Pinpoint the cell where the given text exists, returning its [X, Y] midpoint coordinate. 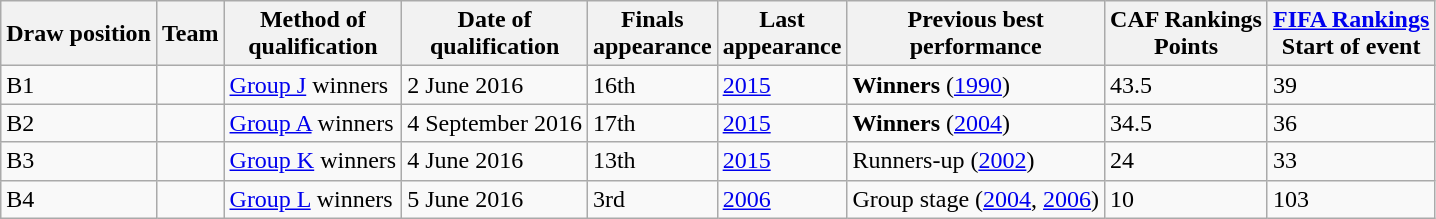
Team [190, 34]
Finalsappearance [652, 34]
17th [652, 123]
B1 [79, 85]
4 September 2016 [495, 123]
Winners (2004) [976, 123]
Group A winners [313, 123]
43.5 [1186, 85]
16th [652, 85]
Date ofqualification [495, 34]
Winners (1990) [976, 85]
24 [1186, 161]
36 [1350, 123]
103 [1350, 199]
13th [652, 161]
Group stage (2004, 2006) [976, 199]
2 June 2016 [495, 85]
Group K winners [313, 161]
10 [1186, 199]
B2 [79, 123]
4 June 2016 [495, 161]
2006 [782, 199]
CAF RankingsPoints [1186, 34]
Group L winners [313, 199]
Previous bestperformance [976, 34]
5 June 2016 [495, 199]
Draw position [79, 34]
FIFA RankingsStart of event [1350, 34]
B3 [79, 161]
3rd [652, 199]
Group J winners [313, 85]
34.5 [1186, 123]
B4 [79, 199]
Method ofqualification [313, 34]
Runners-up (2002) [976, 161]
39 [1350, 85]
Lastappearance [782, 34]
33 [1350, 161]
